From the cell containing the given text, extract its center point as [X, Y] coordinate. 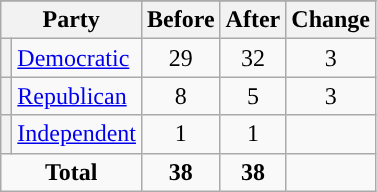
Total [72, 172]
Democratic [77, 58]
8 [180, 96]
After [253, 20]
Before [180, 20]
29 [180, 58]
Republican [77, 96]
Party [72, 20]
Independent [77, 134]
32 [253, 58]
5 [253, 96]
Change [331, 20]
